Return the [x, y] coordinate for the center point of the cell that contains the specified text.  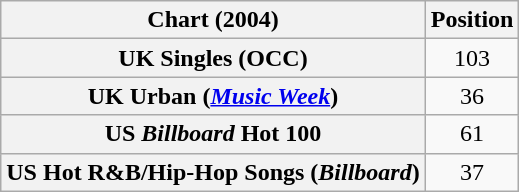
US Hot R&B/Hip-Hop Songs (Billboard) [213, 172]
UK Urban (Music Week) [213, 96]
Position [472, 20]
Chart (2004) [213, 20]
US Billboard Hot 100 [213, 134]
103 [472, 58]
61 [472, 134]
37 [472, 172]
UK Singles (OCC) [213, 58]
36 [472, 96]
